Extract the (X, Y) coordinate from the center of the cell holding the provided text.  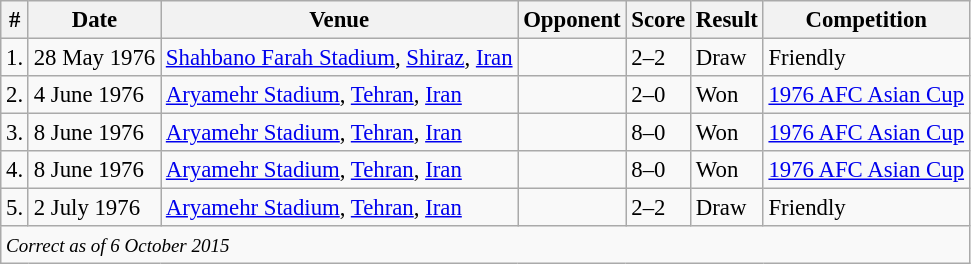
4. (15, 170)
Result (728, 20)
4 June 1976 (94, 95)
Shahbano Farah Stadium, Shiraz, Iran (340, 58)
28 May 1976 (94, 58)
Score (658, 20)
5. (15, 208)
Date (94, 20)
3. (15, 133)
# (15, 20)
Venue (340, 20)
2 July 1976 (94, 208)
2. (15, 95)
1. (15, 58)
Opponent (572, 20)
Competition (866, 20)
2–0 (658, 95)
Correct as of 6 October 2015 (486, 245)
